Locate the cell with the specified text and output its [X, Y] center coordinate. 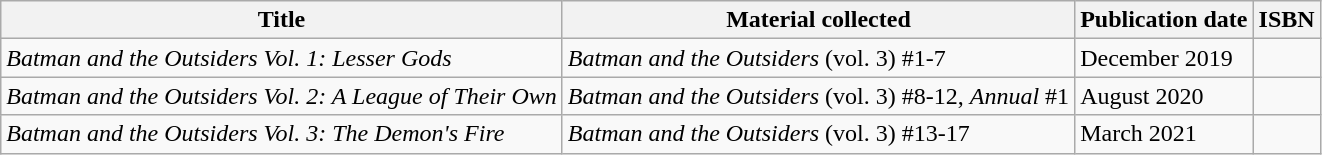
December 2019 [1164, 58]
Material collected [818, 20]
Batman and the Outsiders (vol. 3) #1-7 [818, 58]
Batman and the Outsiders Vol. 2: A League of Their Own [282, 96]
March 2021 [1164, 134]
Batman and the Outsiders (vol. 3) #8-12, Annual #1 [818, 96]
ISBN [1286, 20]
Batman and the Outsiders Vol. 1: Lesser Gods [282, 58]
Title [282, 20]
Batman and the Outsiders Vol. 3: The Demon's Fire [282, 134]
August 2020 [1164, 96]
Batman and the Outsiders (vol. 3) #13-17 [818, 134]
Publication date [1164, 20]
